Extract the [x, y] coordinate from the center of the cell holding the provided text.  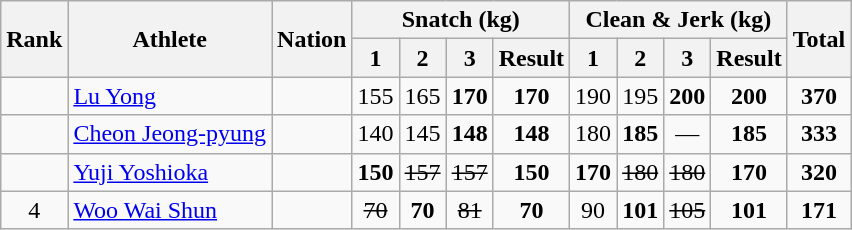
Nation [312, 39]
Lu Yong [170, 96]
165 [422, 96]
171 [819, 210]
Rank [34, 39]
Snatch (kg) [461, 20]
140 [376, 134]
145 [422, 134]
155 [376, 96]
105 [688, 210]
320 [819, 172]
Total [819, 39]
190 [594, 96]
4 [34, 210]
90 [594, 210]
370 [819, 96]
333 [819, 134]
Clean & Jerk (kg) [679, 20]
Yuji Yoshioka [170, 172]
Cheon Jeong-pyung [170, 134]
— [688, 134]
Woo Wai Shun [170, 210]
195 [640, 96]
Athlete [170, 39]
81 [470, 210]
